For the text-containing cell, return its midpoint in [X, Y] coordinate format. 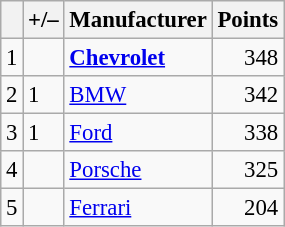
Ford [138, 133]
3 [12, 133]
338 [248, 133]
Points [248, 20]
342 [248, 95]
+/– [44, 20]
BMW [138, 95]
348 [248, 58]
325 [248, 170]
2 [12, 95]
4 [12, 170]
Chevrolet [138, 58]
204 [248, 208]
Porsche [138, 170]
Ferrari [138, 208]
Manufacturer [138, 20]
5 [12, 208]
